Scan for the cell matching the given text and deliver its (x, y) coordinate at center. 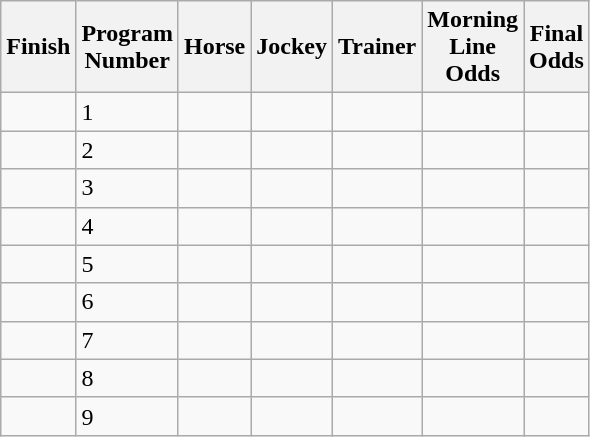
8 (128, 378)
4 (128, 226)
Finish (38, 47)
FinalOdds (557, 47)
MorningLineOdds (473, 47)
Jockey (292, 47)
Trainer (378, 47)
5 (128, 264)
ProgramNumber (128, 47)
1 (128, 112)
7 (128, 340)
9 (128, 416)
Horse (214, 47)
2 (128, 150)
6 (128, 302)
3 (128, 188)
